Return [X, Y] of the center of cell containing provided text 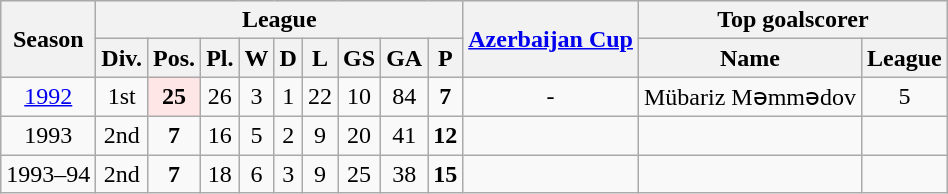
20 [360, 135]
18 [220, 173]
22 [320, 97]
Season [48, 39]
38 [404, 173]
GS [360, 58]
Pos. [174, 58]
Top goalscorer [792, 20]
Mübariz Məmmədov [750, 97]
84 [404, 97]
- [551, 97]
Div. [122, 58]
1992 [48, 97]
Azerbaijan Cup [551, 39]
2 [288, 135]
41 [404, 135]
Pl. [220, 58]
1 [288, 97]
15 [446, 173]
Name [750, 58]
6 [256, 173]
GA [404, 58]
D [288, 58]
12 [446, 135]
1st [122, 97]
1993 [48, 135]
16 [220, 135]
W [256, 58]
26 [220, 97]
10 [360, 97]
P [446, 58]
L [320, 58]
1993–94 [48, 173]
